Return (x, y) of the center of cell containing provided text 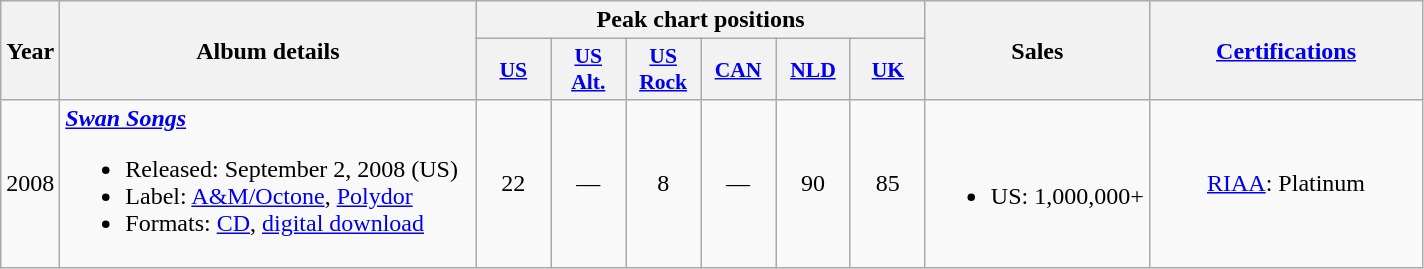
85 (888, 184)
Peak chart positions (700, 20)
2008 (30, 184)
RIAA: Platinum (1286, 184)
USAlt. (588, 70)
UK (888, 70)
8 (664, 184)
Album details (268, 50)
90 (814, 184)
US (514, 70)
NLD (814, 70)
US: 1,000,000+ (1037, 184)
Sales (1037, 50)
Swan SongsReleased: September 2, 2008 (US)Label: A&M/Octone, PolydorFormats: CD, digital download (268, 184)
22 (514, 184)
USRock (664, 70)
Year (30, 50)
Certifications (1286, 50)
CAN (738, 70)
